From the cell containing the given text, extract its center point as (X, Y) coordinate. 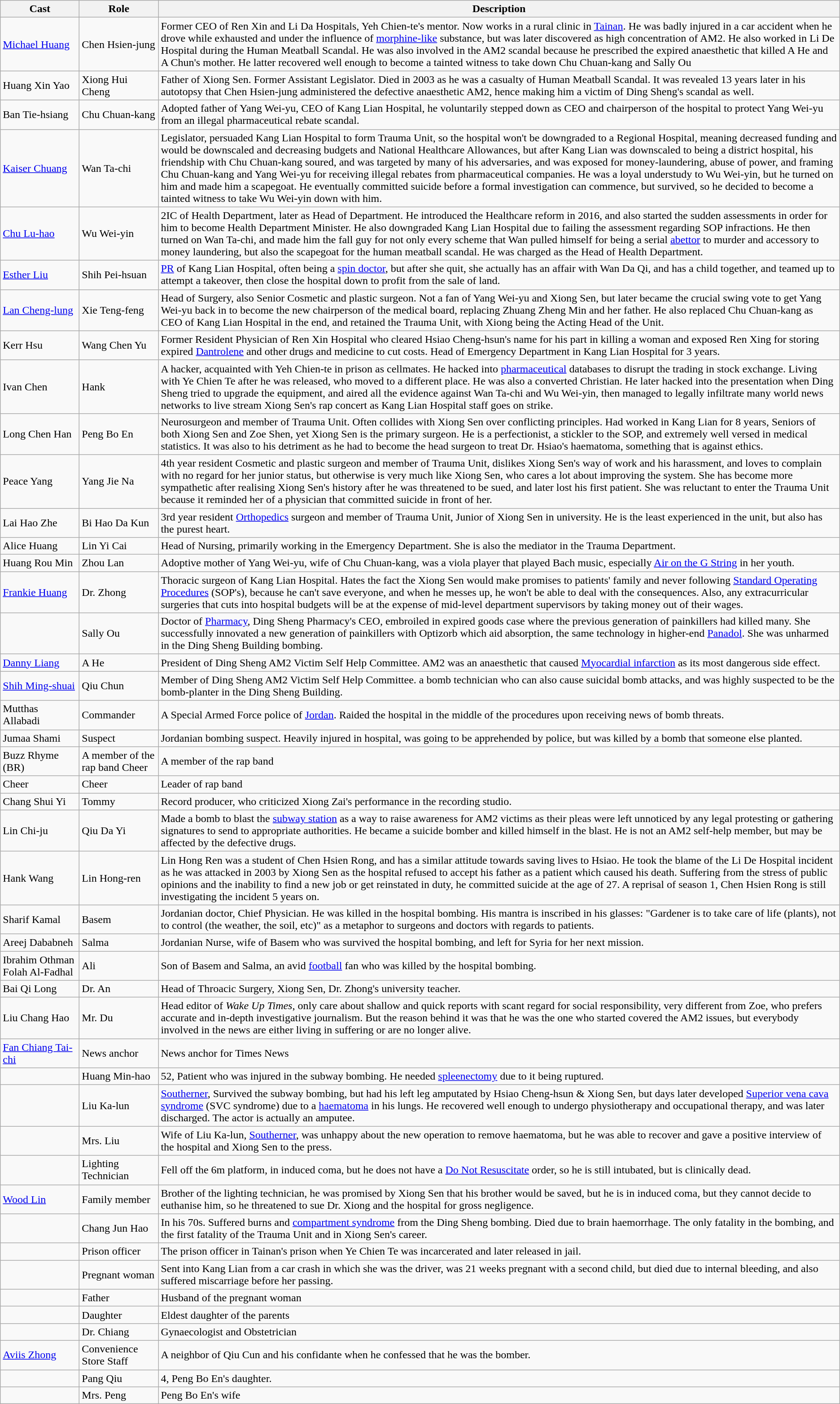
Son of Basem and Salma, an avid football fan who was killed by the hospital bombing. (499, 966)
Chu Lu-hao (40, 233)
Ibrahim Othman Folah Al-Fadhal (40, 966)
Shih Pei-hsuan (119, 275)
News anchor for Times News (499, 1054)
Dr. Zhong (119, 592)
Father (119, 1298)
Lin Yi Cai (119, 546)
Mrs. Peng (119, 1395)
Mrs. Liu (119, 1141)
Jordanian Nurse, wife of Basem who was survived the hospital bombing, and left for Syria for her next mission. (499, 942)
Wu Wei-yin (119, 233)
Qiu Da Yi (119, 831)
Bai Qi Long (40, 989)
Role (119, 9)
A Special Armed Force police of Jordan. Raided the hospital in the middle of the procedures upon receiving news of bomb threats. (499, 715)
Daughter (119, 1315)
Michael Huang (40, 44)
Sharif Kamal (40, 919)
Jumaa Shami (40, 738)
Peng Bo En's wife (499, 1395)
Mutthas Allabadi (40, 715)
Xie Teng-feng (119, 310)
Basem (119, 919)
Dr. An (119, 989)
Liu Ka-lun (119, 1106)
Alice Huang (40, 546)
A member of the rap band (499, 761)
Lin Hong-ren (119, 878)
Adoptive mother of Yang Wei-yu, wife of Chu Chuan-kang, was a viola player that played Bach music, especially Air on the G String in her youth. (499, 563)
Peng Bo En (119, 434)
Description (499, 9)
Huang Rou Min (40, 563)
Cast (40, 9)
Aviis Zhong (40, 1355)
Shih Ming-shuai (40, 686)
News anchor (119, 1054)
Lan Cheng-lung (40, 310)
Leader of rap band (499, 784)
Wang Chen Yu (119, 346)
Qiu Chun (119, 686)
Yang Jie Na (119, 481)
President of Ding Sheng AM2 Victim Self Help Committee. AM2 was an anaesthetic that caused Myocardial infarction as its most dangerous side effect. (499, 663)
Chen Hsien-jung (119, 44)
Ali (119, 966)
Suspect (119, 738)
Hank Wang (40, 878)
Lin Chi-ju (40, 831)
Xiong Hui Cheng (119, 85)
Fan Chiang Tai-chi (40, 1054)
Chang Jun Hao (119, 1229)
52, Patient who was injured in the subway bombing. He needed spleenectomy due to it being ruptured. (499, 1076)
Kaiser Chuang (40, 168)
Frankie Huang (40, 592)
Chu Chuan-kang (119, 115)
Lai Hao Zhe (40, 522)
Gynaecologist and Obstetrician (499, 1332)
Family member (119, 1199)
Ivan Chen (40, 387)
Jordanian bombing suspect. Heavily injured in hospital, was going to be apprehended by police, but was killed by a bomb that someone else planted. (499, 738)
Huang Min-hao (119, 1076)
Fell off the 6m platform, in induced coma, but he does not have a Do Not Resuscitate order, so he is still intubated, but is clinically dead. (499, 1170)
Areej Dababneh (40, 942)
Long Chen Han (40, 434)
Mr. Du (119, 1018)
Dr. Chiang (119, 1332)
A member of the rap band Cheer (119, 761)
Zhou Lan (119, 563)
Tommy (119, 801)
Huang Xin Yao (40, 85)
The prison officer in Tainan's prison when Ye Chien Te was incarcerated and later released in jail. (499, 1251)
Sally Ou (119, 634)
Salma (119, 942)
Ban Tie-hsiang (40, 115)
Hank (119, 387)
Pang Qiu (119, 1378)
Peace Yang (40, 481)
Liu Chang Hao (40, 1018)
Buzz Rhyme (BR) (40, 761)
Wan Ta-chi (119, 168)
Bi Hao Da Kun (119, 522)
Danny Liang (40, 663)
Convenience Store Staff (119, 1355)
Esther Liu (40, 275)
A neighbor of Qiu Cun and his confidante when he confessed that he was the bomber. (499, 1355)
Husband of the pregnant woman (499, 1298)
Commander (119, 715)
Eldest daughter of the parents (499, 1315)
Kerr Hsu (40, 346)
Wood Lin (40, 1199)
Head of Throacic Surgery, Xiong Sen, Dr. Zhong's university teacher. (499, 989)
A He (119, 663)
Prison officer (119, 1251)
Chang Shui Yi (40, 801)
Record producer, who criticized Xiong Zai's performance in the recording studio. (499, 801)
Pregnant woman (119, 1274)
Lighting Technician (119, 1170)
Head of Nursing, primarily working in the Emergency Department. She is also the mediator in the Trauma Department. (499, 546)
4, Peng Bo En's daughter. (499, 1378)
